Search for the cell housing the specified text and yield its [x, y] center coordinate. 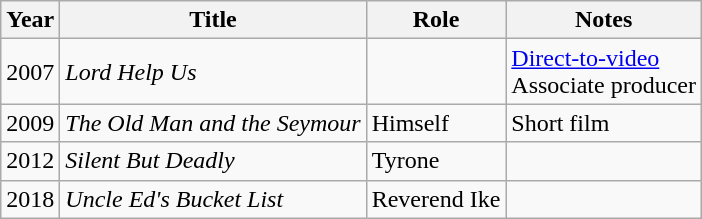
2018 [30, 199]
Year [30, 20]
Role [436, 20]
Notes [604, 20]
2007 [30, 72]
Silent But Deadly [213, 161]
Himself [436, 123]
2009 [30, 123]
The Old Man and the Seymour [213, 123]
Reverend Ike [436, 199]
Tyrone [436, 161]
Title [213, 20]
Direct-to-video Associate producer [604, 72]
2012 [30, 161]
Uncle Ed's Bucket List [213, 199]
Lord Help Us [213, 72]
Short film [604, 123]
